From the cell containing the given text, extract its center point as (X, Y) coordinate. 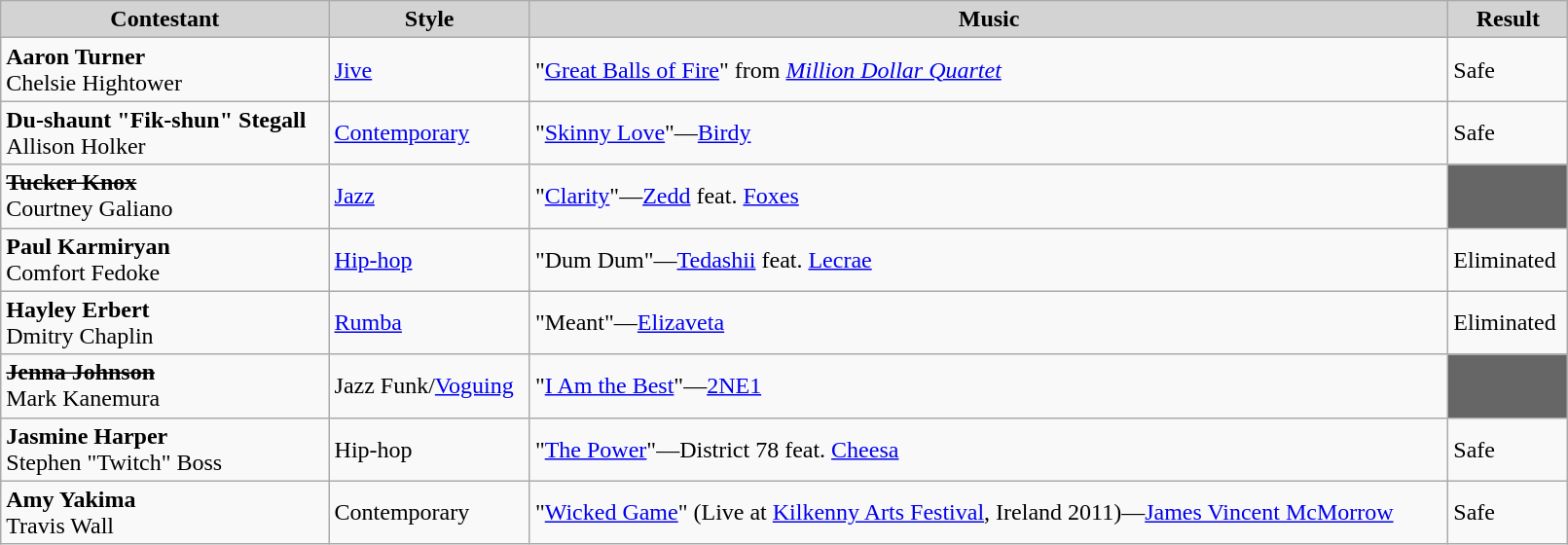
"Great Balls of Fire" from Million Dollar Quartet (989, 70)
Jazz (429, 197)
Aaron TurnerChelsie Hightower (165, 70)
"Dum Dum"—Tedashii feat. Lecrae (989, 259)
Result (1509, 19)
Tucker KnoxCourtney Galiano (165, 197)
Jenna JohnsonMark Kanemura (165, 385)
"Clarity"—Zedd feat. Foxes (989, 197)
Hayley ErbertDmitry Chaplin (165, 323)
Jive (429, 70)
Contestant (165, 19)
Du-shaunt "Fik-shun" StegallAllison Holker (165, 132)
"Skinny Love"—Birdy (989, 132)
"Wicked Game" (Live at Kilkenny Arts Festival, Ireland 2011)—James Vincent McMorrow (989, 512)
Paul KarmiryanComfort Fedoke (165, 259)
Jasmine HarperStephen "Twitch" Boss (165, 450)
"Meant"—Elizaveta (989, 323)
Jazz Funk/Voguing (429, 385)
Style (429, 19)
Music (989, 19)
Amy YakimaTravis Wall (165, 512)
"The Power"—District 78 feat. Cheesa (989, 450)
"I Am the Best"—2NE1 (989, 385)
Rumba (429, 323)
